Pinpoint the cell where the given text exists, returning its (x, y) midpoint coordinate. 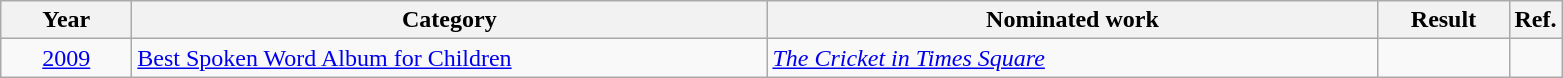
The Cricket in Times Square (1072, 58)
Ref. (1536, 20)
Nominated work (1072, 20)
Category (450, 20)
2009 (66, 58)
Year (66, 20)
Result (1444, 20)
Best Spoken Word Album for Children (450, 58)
